Pinpoint the cell where the given text exists, returning its (x, y) midpoint coordinate. 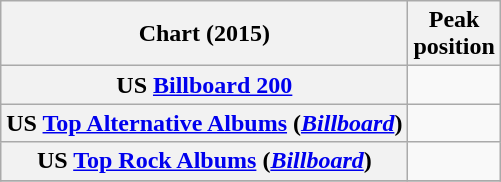
US Top Alternative Albums (Billboard) (204, 123)
Chart (2015) (204, 34)
Peak position (454, 34)
US Top Rock Albums (Billboard) (204, 161)
US Billboard 200 (204, 85)
